Capture the cell that displays the provided text and extract its (x, y) central coordinate. 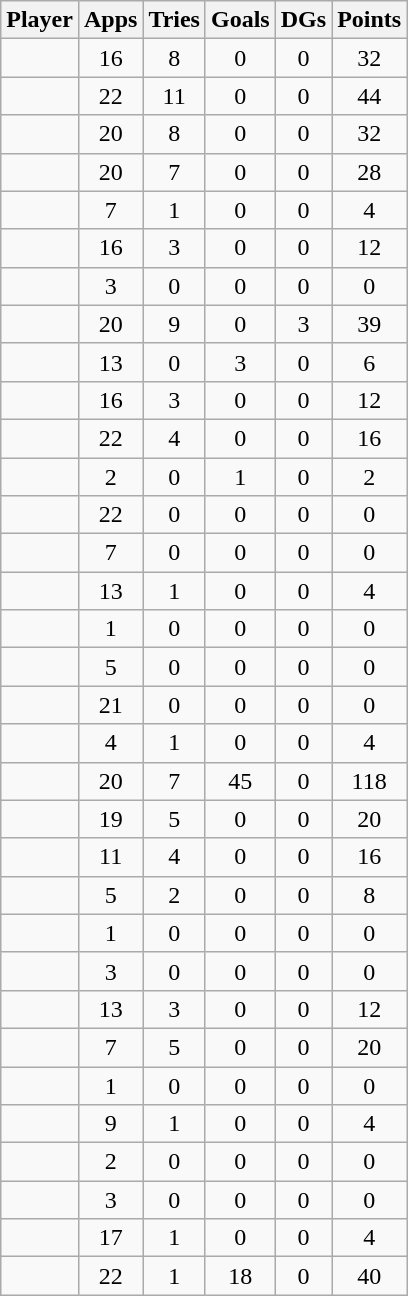
Points (370, 20)
18 (240, 1276)
Player (40, 20)
118 (370, 781)
Apps (110, 20)
DGs (303, 20)
44 (370, 96)
21 (110, 705)
40 (370, 1276)
28 (370, 172)
19 (110, 819)
39 (370, 324)
Goals (240, 20)
17 (110, 1238)
6 (370, 362)
45 (240, 781)
Tries (174, 20)
